Scan for the cell matching the given text and deliver its [x, y] coordinate at center. 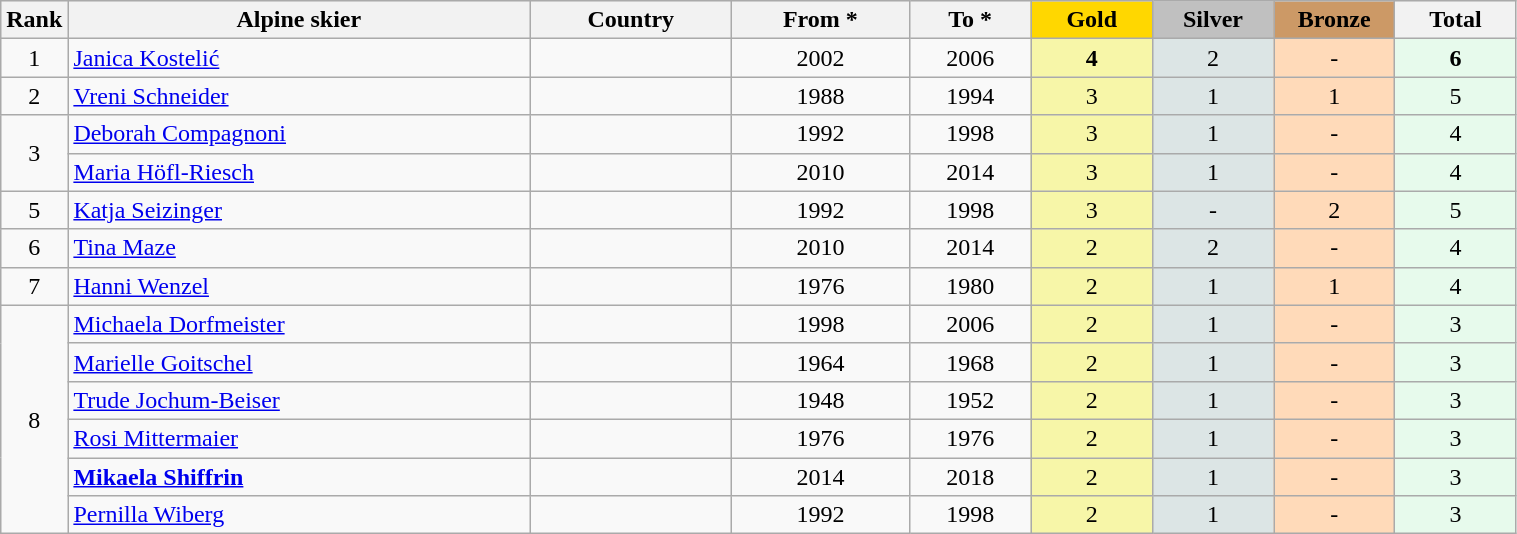
Janica Kostelić [299, 58]
Marielle Goitschel [299, 362]
Pernilla Wiberg [299, 515]
1988 [820, 96]
1968 [970, 362]
Maria Höfl-Riesch [299, 172]
Hanni Wenzel [299, 286]
Vreni Schneider [299, 96]
Total [1456, 20]
8 [34, 419]
2018 [970, 477]
Mikaela Shiffrin [299, 477]
Rank [34, 20]
To * [970, 20]
1952 [970, 400]
Trude Jochum-Beiser [299, 400]
1980 [970, 286]
Country [631, 20]
From * [820, 20]
Michaela Dorfmeister [299, 324]
1994 [970, 96]
7 [34, 286]
2002 [820, 58]
1948 [820, 400]
1964 [820, 362]
Silver [1212, 20]
Katja Seizinger [299, 210]
Deborah Compagnoni [299, 134]
Alpine skier [299, 20]
Bronze [1334, 20]
Tina Maze [299, 248]
Rosi Mittermaier [299, 438]
Gold [1092, 20]
